Provide the (X, Y) coordinate of the cell's center where the given text is located.  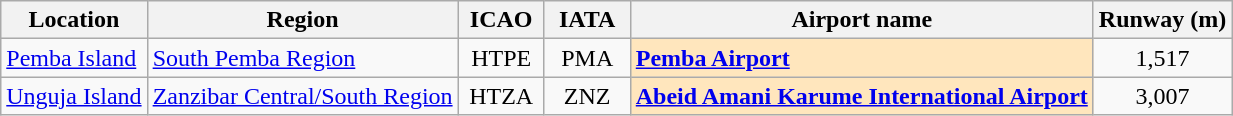
ZNZ (587, 96)
Pemba Airport (862, 58)
Region (302, 20)
1,517 (1162, 58)
Runway (m) (1162, 20)
3,007 (1162, 96)
Abeid Amani Karume International Airport (862, 96)
Location (74, 20)
Unguja Island (74, 96)
IATA (587, 20)
Airport name (862, 20)
Pemba Island (74, 58)
Zanzibar Central/South Region (302, 96)
ICAO (501, 20)
PMA (587, 58)
South Pemba Region (302, 58)
HTPE (501, 58)
HTZA (501, 96)
